Return the (X, Y) coordinate for the center point of the cell that contains the specified text.  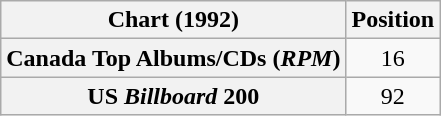
Position (393, 20)
92 (393, 96)
US Billboard 200 (174, 96)
Canada Top Albums/CDs (RPM) (174, 58)
16 (393, 58)
Chart (1992) (174, 20)
